Locate the cell with the specified text and output its (X, Y) center coordinate. 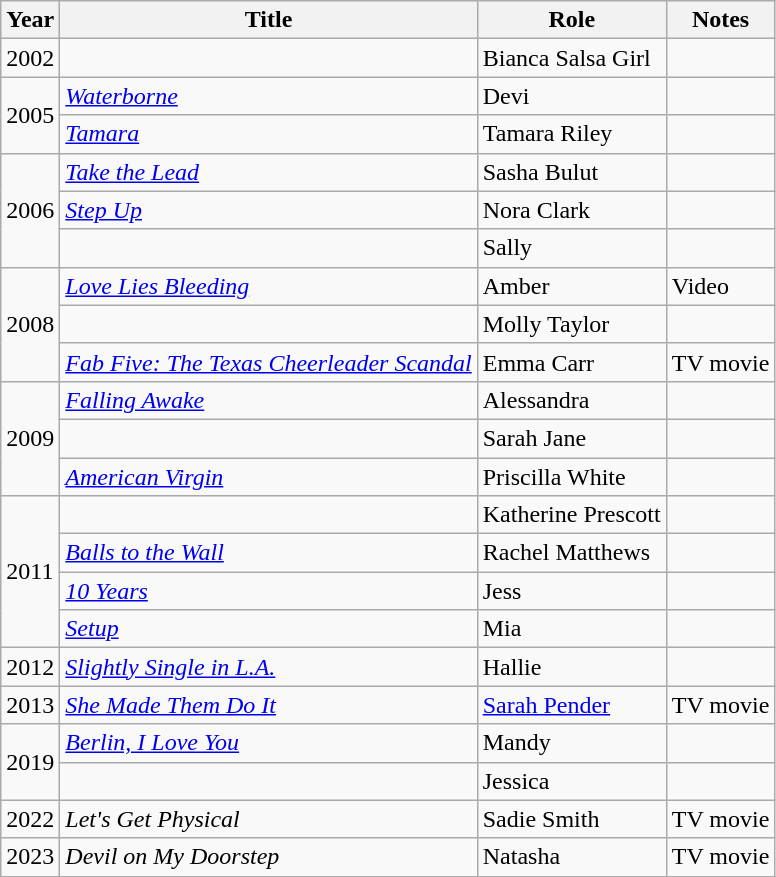
Mia (572, 629)
Sadie Smith (572, 819)
Sally (572, 248)
Balls to the Wall (268, 553)
Alessandra (572, 400)
Year (30, 20)
Take the Lead (268, 172)
Bianca Salsa Girl (572, 58)
Hallie (572, 667)
Katherine Prescott (572, 515)
Jessica (572, 781)
Emma Carr (572, 362)
Rachel Matthews (572, 553)
Step Up (268, 210)
American Virgin (268, 477)
Nora Clark (572, 210)
Setup (268, 629)
Notes (720, 20)
2023 (30, 857)
2006 (30, 210)
2019 (30, 762)
Molly Taylor (572, 324)
2005 (30, 115)
Amber (572, 286)
2009 (30, 438)
2008 (30, 324)
2013 (30, 705)
Slightly Single in L.A. (268, 667)
Fab Five: The Texas Cheerleader Scandal (268, 362)
Natasha (572, 857)
Tamara (268, 134)
Sarah Pender (572, 705)
10 Years (268, 591)
Waterborne (268, 96)
2002 (30, 58)
Priscilla White (572, 477)
Video (720, 286)
Sasha Bulut (572, 172)
Berlin, I Love You (268, 743)
Devi (572, 96)
2022 (30, 819)
Devil on My Doorstep (268, 857)
Let's Get Physical (268, 819)
Falling Awake (268, 400)
Role (572, 20)
Tamara Riley (572, 134)
2012 (30, 667)
Mandy (572, 743)
Love Lies Bleeding (268, 286)
She Made Them Do It (268, 705)
2011 (30, 572)
Jess (572, 591)
Sarah Jane (572, 438)
Title (268, 20)
